Search for the cell housing the specified text and yield its [x, y] center coordinate. 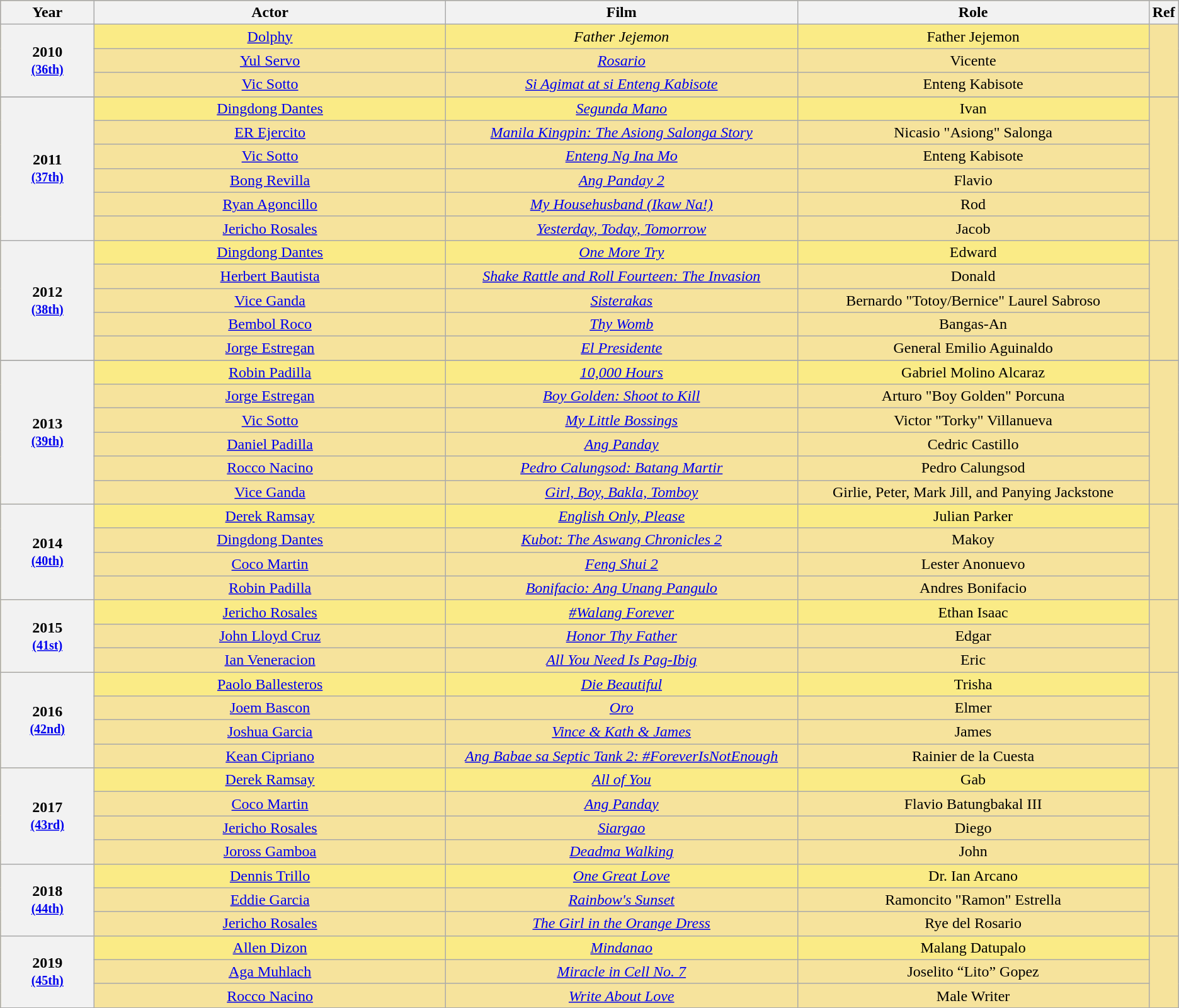
Joem Bascon [270, 708]
Flavio [973, 180]
Arturo "Boy Golden" Porcuna [973, 396]
John Lloyd Cruz [270, 636]
Joshua Garcia [270, 732]
My Househusband (Ikaw Na!) [621, 204]
The Girl in the Orange Dress [621, 924]
Herbert Bautista [270, 276]
Shake Rattle and Roll Fourteen: The Invasion [621, 276]
2018 (44th) [48, 900]
Daniel Padilla [270, 444]
Yul Servo [270, 60]
Boy Golden: Shoot to Kill [621, 396]
Nicasio "Asiong" Salonga [973, 132]
Ramoncito "Ramon" Estrella [973, 900]
Gab [973, 780]
Rosario [621, 60]
One More Try [621, 252]
2019 (45th) [48, 971]
Bong Revilla [270, 180]
Malang Datupalo [973, 948]
Ivan [973, 108]
Yesterday, Today, Tomorrow [621, 228]
Trisha [973, 684]
Flavio Batungbakal III [973, 804]
Joselito “Lito” Gopez [973, 971]
Diego [973, 828]
Allen Dizon [270, 948]
Gabriel Molino Alcaraz [973, 372]
Pedro Calungsod [973, 468]
Pedro Calungsod: Batang Martir [621, 468]
2013 (39th) [48, 432]
Rod [973, 204]
Eric [973, 660]
Sisterakas [621, 301]
Film [621, 13]
Miracle in Cell No. 7 [621, 971]
Rainbow's Sunset [621, 900]
Write About Love [621, 995]
Girlie, Peter, Mark Jill, and Panying Jackstone [973, 492]
Ian Veneracion [270, 660]
John [973, 852]
Victor "Torky" Villanueva [973, 420]
Girl, Boy, Bakla, Tomboy [621, 492]
Manila Kingpin: The Asiong Salonga Story [621, 132]
Ang Babae sa Septic Tank 2: #ForeverIsNotEnough [621, 756]
2011 (37th) [48, 168]
Bangas-An [973, 324]
Die Beautiful [621, 684]
My Little Bossings [621, 420]
Cedric Castillo [973, 444]
General Emilio Aguinaldo [973, 348]
Lester Anonuevo [973, 564]
#Walang Forever [621, 612]
Dr. Ian Arcano [973, 876]
Male Writer [973, 995]
Deadma Walking [621, 852]
Oro [621, 708]
Honor Thy Father [621, 636]
Rainier de la Cuesta [973, 756]
2010 (36th) [48, 60]
Feng Shui 2 [621, 564]
El Presidente [621, 348]
Jacob [973, 228]
Siargao [621, 828]
Julian Parker [973, 516]
Bernardo "Totoy/Bernice" Laurel Sabroso [973, 301]
2017 (43rd) [48, 816]
Ang Panday 2 [621, 180]
Role [973, 13]
Dennis Trillo [270, 876]
ER Ejercito [270, 132]
Joross Gamboa [270, 852]
Year [48, 13]
Bonifacio: Ang Unang Pangulo [621, 588]
Segunda Mano [621, 108]
Dolphy [270, 37]
Rye del Rosario [973, 924]
Elmer [973, 708]
Kean Cipriano [270, 756]
Paolo Ballesteros [270, 684]
Ethan Isaac [973, 612]
2015 (41st) [48, 636]
Edward [973, 252]
Ryan Agoncillo [270, 204]
Si Agimat at si Enteng Kabisote [621, 84]
Enteng Ng Ina Mo [621, 156]
One Great Love [621, 876]
2014 (40th) [48, 552]
Makoy [973, 540]
10,000 Hours [621, 372]
James [973, 732]
Vicente [973, 60]
Andres Bonifacio [973, 588]
Donald [973, 276]
2012 (38th) [48, 300]
Actor [270, 13]
Mindanao [621, 948]
Aga Muhlach [270, 971]
Edgar [973, 636]
All of You [621, 780]
Bembol Roco [270, 324]
Eddie Garcia [270, 900]
2016 (42nd) [48, 719]
Ref [1164, 13]
Kubot: The Aswang Chronicles 2 [621, 540]
Vince & Kath & James [621, 732]
Thy Womb [621, 324]
All You Need Is Pag-Ibig [621, 660]
English Only, Please [621, 516]
